Locate the cell with the specified text and output its (x, y) center coordinate. 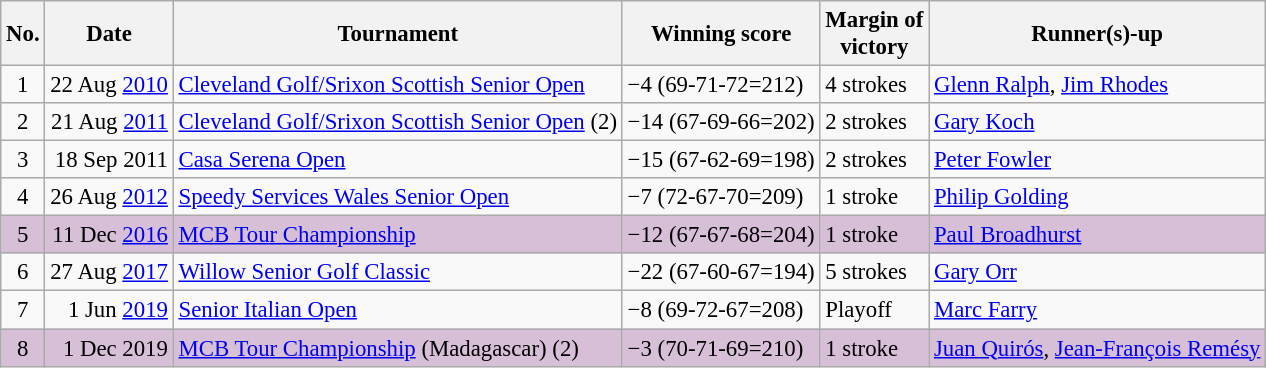
Playoff (874, 310)
Glenn Ralph, Jim Rhodes (1098, 85)
Gary Orr (1098, 273)
8 (23, 348)
MCB Tour Championship (Madagascar) (2) (398, 348)
4 strokes (874, 85)
1 Jun 2019 (109, 310)
1 Dec 2019 (109, 348)
Winning score (721, 34)
Cleveland Golf/Srixon Scottish Senior Open (398, 85)
Peter Fowler (1098, 160)
21 Aug 2011 (109, 122)
Willow Senior Golf Classic (398, 273)
Paul Broadhurst (1098, 235)
1 (23, 85)
−8 (69-72-67=208) (721, 310)
5 strokes (874, 273)
Cleveland Golf/Srixon Scottish Senior Open (2) (398, 122)
3 (23, 160)
MCB Tour Championship (398, 235)
Tournament (398, 34)
−15 (67-62-69=198) (721, 160)
−3 (70-71-69=210) (721, 348)
Gary Koch (1098, 122)
7 (23, 310)
No. (23, 34)
−14 (67-69-66=202) (721, 122)
Date (109, 34)
18 Sep 2011 (109, 160)
4 (23, 197)
5 (23, 235)
Juan Quirós, Jean-François Remésy (1098, 348)
27 Aug 2017 (109, 273)
Marc Farry (1098, 310)
Philip Golding (1098, 197)
Senior Italian Open (398, 310)
26 Aug 2012 (109, 197)
Casa Serena Open (398, 160)
22 Aug 2010 (109, 85)
−22 (67-60-67=194) (721, 273)
Margin ofvictory (874, 34)
6 (23, 273)
Runner(s)-up (1098, 34)
−7 (72-67-70=209) (721, 197)
−12 (67-67-68=204) (721, 235)
2 (23, 122)
−4 (69-71-72=212) (721, 85)
11 Dec 2016 (109, 235)
Speedy Services Wales Senior Open (398, 197)
